Scan for the cell matching the given text and deliver its (X, Y) coordinate at center. 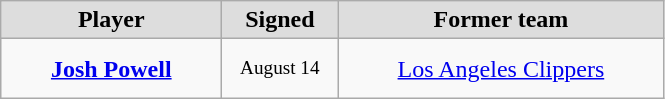
August 14 (280, 69)
Josh Powell (112, 69)
Player (112, 20)
Signed (280, 20)
Los Angeles Clippers (501, 69)
Former team (501, 20)
